Capture the cell that displays the provided text and extract its [x, y] central coordinate. 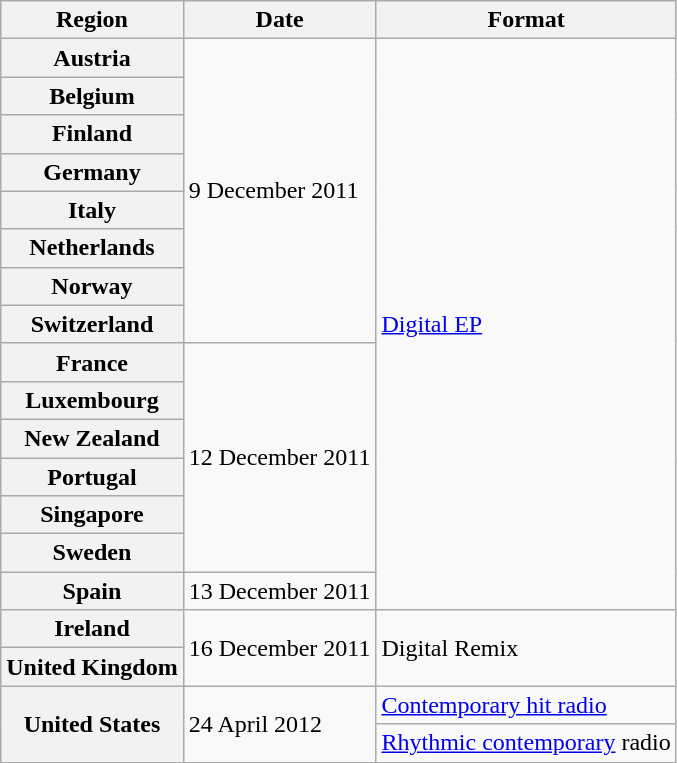
Contemporary hit radio [526, 705]
Portugal [92, 477]
Netherlands [92, 248]
12 December 2011 [280, 457]
Luxembourg [92, 400]
Digital EP [526, 324]
United States [92, 724]
Region [92, 20]
Italy [92, 210]
Germany [92, 172]
Format [526, 20]
24 April 2012 [280, 724]
Date [280, 20]
Finland [92, 134]
New Zealand [92, 438]
Austria [92, 58]
Rhythmic contemporary radio [526, 743]
Spain [92, 591]
Singapore [92, 515]
Switzerland [92, 324]
16 December 2011 [280, 648]
Ireland [92, 629]
Sweden [92, 553]
9 December 2011 [280, 191]
Norway [92, 286]
Digital Remix [526, 648]
United Kingdom [92, 667]
France [92, 362]
Belgium [92, 96]
13 December 2011 [280, 591]
